Capture the cell that displays the provided text and extract its (x, y) central coordinate. 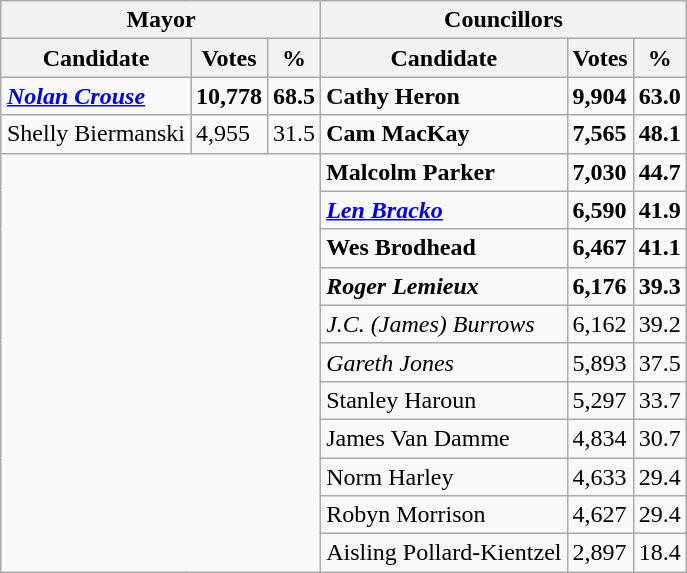
2,897 (600, 553)
9,904 (600, 96)
68.5 (294, 96)
37.5 (660, 362)
39.2 (660, 324)
41.9 (660, 210)
39.3 (660, 286)
Mayor (160, 20)
44.7 (660, 172)
63.0 (660, 96)
10,778 (230, 96)
33.7 (660, 400)
6,162 (600, 324)
5,893 (600, 362)
Stanley Haroun (444, 400)
7,030 (600, 172)
7,565 (600, 134)
Councillors (504, 20)
Norm Harley (444, 477)
Shelly Biermanski (96, 134)
Gareth Jones (444, 362)
41.1 (660, 248)
31.5 (294, 134)
James Van Damme (444, 438)
4,834 (600, 438)
48.1 (660, 134)
4,955 (230, 134)
30.7 (660, 438)
18.4 (660, 553)
5,297 (600, 400)
J.C. (James) Burrows (444, 324)
Roger Lemieux (444, 286)
Robyn Morrison (444, 515)
Cathy Heron (444, 96)
4,627 (600, 515)
Cam MacKay (444, 134)
6,176 (600, 286)
6,590 (600, 210)
6,467 (600, 248)
Nolan Crouse (96, 96)
Aisling Pollard-Kientzel (444, 553)
4,633 (600, 477)
Len Bracko (444, 210)
Malcolm Parker (444, 172)
Wes Brodhead (444, 248)
